Pinpoint the cell where the given text exists, returning its (x, y) midpoint coordinate. 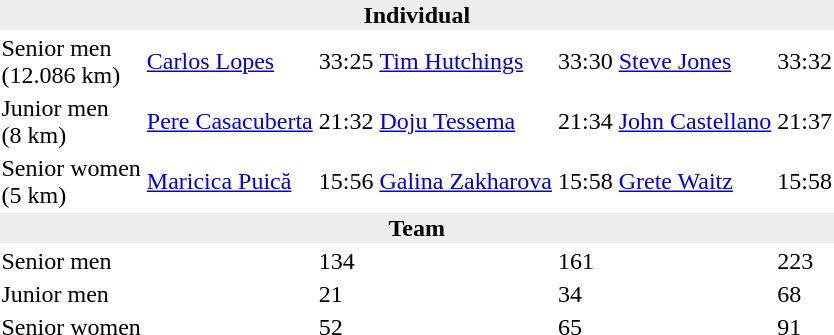
Senior women(5 km) (71, 182)
223 (805, 261)
21:34 (585, 122)
Junior men(8 km) (71, 122)
Pere Casacuberta (230, 122)
Senior men (71, 261)
Team (417, 228)
Maricica Puică (230, 182)
21 (346, 294)
34 (585, 294)
John Castellano (695, 122)
134 (346, 261)
15:56 (346, 182)
Tim Hutchings (466, 62)
Individual (417, 15)
21:32 (346, 122)
Doju Tessema (466, 122)
33:25 (346, 62)
Carlos Lopes (230, 62)
33:32 (805, 62)
Steve Jones (695, 62)
Senior men(12.086 km) (71, 62)
33:30 (585, 62)
Junior men (71, 294)
68 (805, 294)
21:37 (805, 122)
161 (585, 261)
Grete Waitz (695, 182)
Galina Zakharova (466, 182)
